Determine the [x, y] coordinate at the center of the cell enclosing the given text.  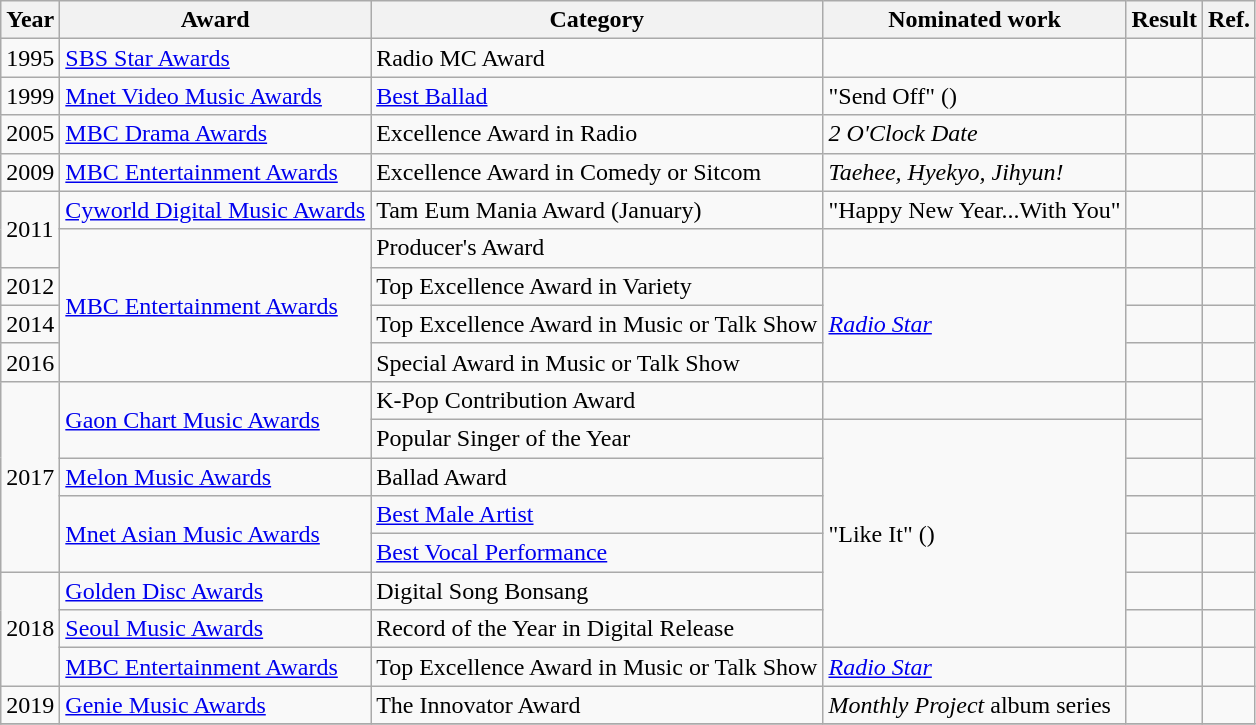
Ref. [1228, 20]
Seoul Music Awards [216, 629]
Radio MC Award [597, 58]
Record of the Year in Digital Release [597, 629]
Award [216, 20]
2012 [30, 286]
Golden Disc Awards [216, 591]
Melon Music Awards [216, 477]
Mnet Asian Music Awards [216, 534]
2014 [30, 324]
Top Excellence Award in Variety [597, 286]
"Like It" () [974, 533]
The Innovator Award [597, 705]
Producer's Award [597, 248]
Gaon Chart Music Awards [216, 419]
Best Vocal Performance [597, 553]
2016 [30, 362]
2009 [30, 172]
2019 [30, 705]
Special Award in Music or Talk Show [597, 362]
Ballad Award [597, 477]
2018 [30, 629]
"Send Off" () [974, 96]
K-Pop Contribution Award [597, 400]
Mnet Video Music Awards [216, 96]
SBS Star Awards [216, 58]
Excellence Award in Radio [597, 134]
Popular Singer of the Year [597, 438]
Year [30, 20]
Category [597, 20]
Nominated work [974, 20]
Cyworld Digital Music Awards [216, 210]
MBC Drama Awards [216, 134]
Best Ballad [597, 96]
Tam Eum Mania Award (January) [597, 210]
2017 [30, 476]
2011 [30, 229]
1995 [30, 58]
2 O'Clock Date [974, 134]
1999 [30, 96]
Monthly Project album series [974, 705]
Result [1164, 20]
Taehee, Hyekyo, Jihyun! [974, 172]
Genie Music Awards [216, 705]
Excellence Award in Comedy or Sitcom [597, 172]
Digital Song Bonsang [597, 591]
"Happy New Year...With You" [974, 210]
2005 [30, 134]
Best Male Artist [597, 515]
